From the cell containing the given text, extract its center point as (X, Y) coordinate. 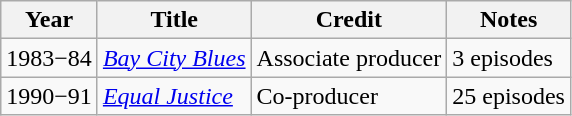
Year (50, 20)
Notes (509, 20)
1983−84 (50, 58)
1990−91 (50, 96)
Associate producer (349, 58)
Equal Justice (174, 96)
Co-producer (349, 96)
25 episodes (509, 96)
3 episodes (509, 58)
Credit (349, 20)
Title (174, 20)
Bay City Blues (174, 58)
